For the text-containing cell, return its midpoint in [x, y] coordinate format. 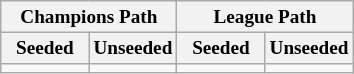
Champions Path [89, 17]
League Path [265, 17]
